Determine the [X, Y] coordinate at the center of the cell enclosing the given text.  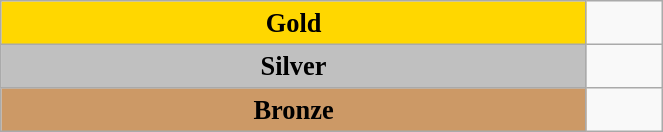
Silver [294, 66]
Bronze [294, 109]
Gold [294, 22]
